Locate the cell with the specified text and output its (x, y) center coordinate. 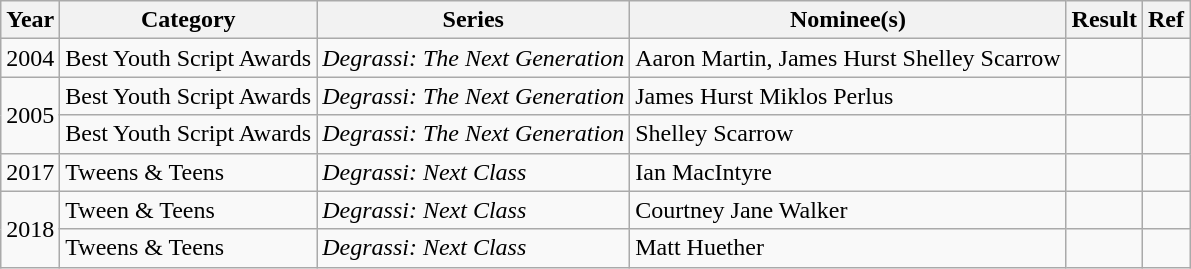
Series (474, 20)
Year (30, 20)
Matt Huether (848, 248)
Result (1104, 20)
2017 (30, 172)
2018 (30, 229)
2005 (30, 115)
2004 (30, 58)
Tween & Teens (188, 210)
Ref (1166, 20)
Shelley Scarrow (848, 134)
James Hurst Miklos Perlus (848, 96)
Category (188, 20)
Ian MacIntyre (848, 172)
Nominee(s) (848, 20)
Courtney Jane Walker (848, 210)
Aaron Martin, James Hurst Shelley Scarrow (848, 58)
